Pinpoint the cell where the given text exists, returning its [x, y] midpoint coordinate. 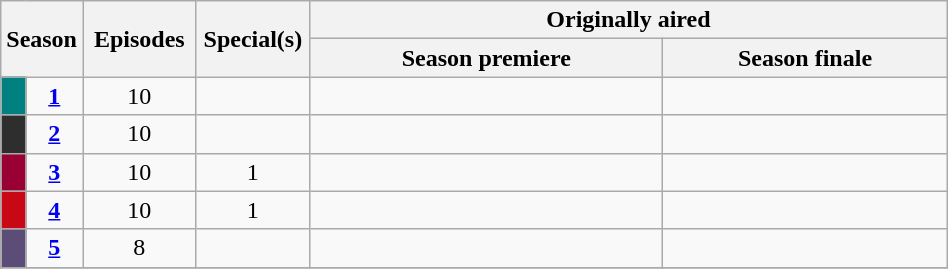
Originally aired [629, 20]
5 [54, 248]
Season finale [805, 58]
Special(s) [253, 39]
2 [54, 134]
8 [139, 248]
Episodes [139, 39]
4 [54, 210]
3 [54, 172]
Season [42, 39]
Season premiere [486, 58]
